Determine the [x, y] coordinate at the center of the cell enclosing the given text.  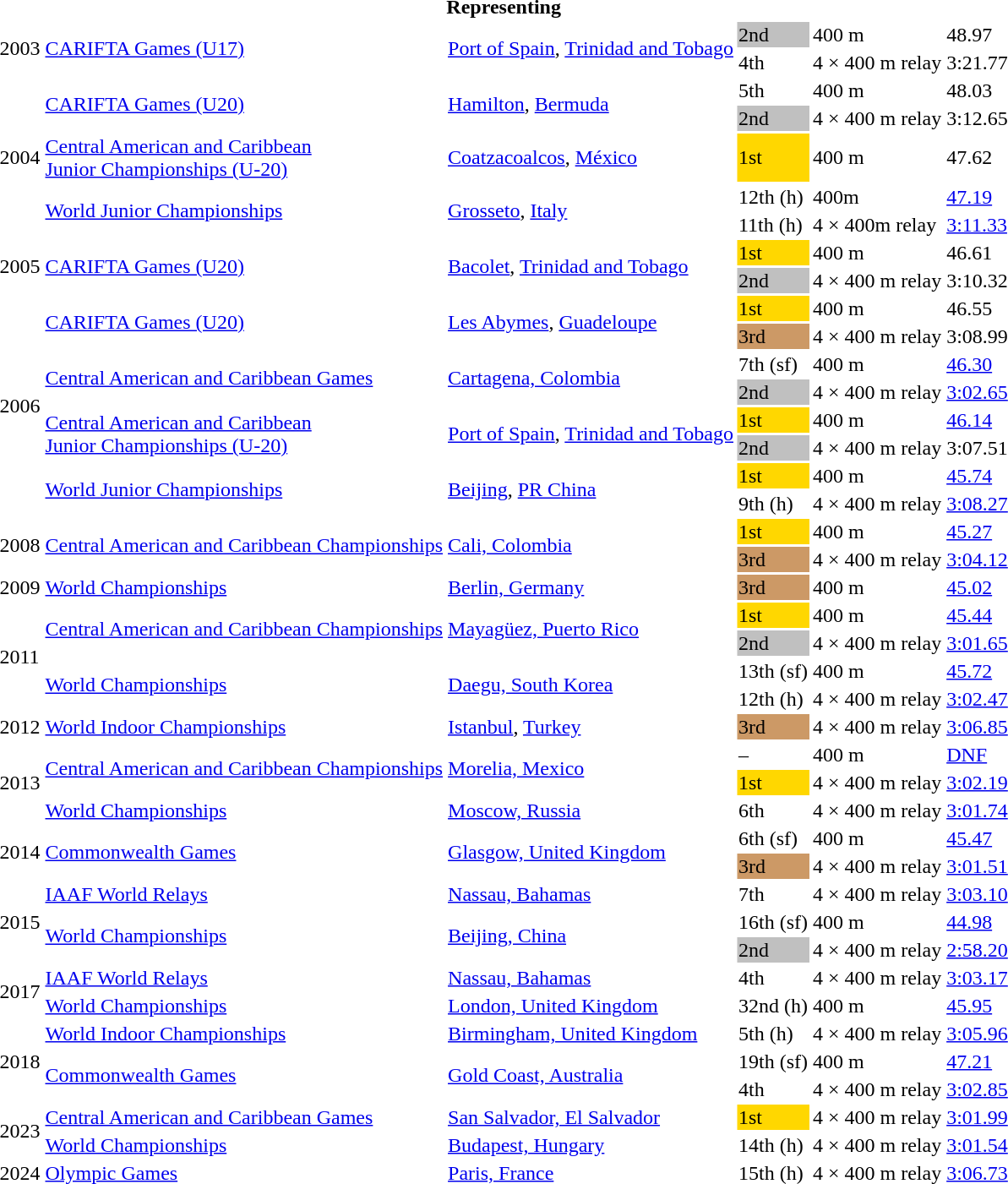
32nd (h) [772, 1006]
London, United Kingdom [591, 1006]
5th (h) [772, 1034]
Morelia, Mexico [591, 769]
Bacolet, Trinidad and Tobago [591, 267]
14th (h) [772, 1145]
San Salvador, El Salvador [591, 1117]
Daegu, South Korea [591, 685]
Hamilton, Bermuda [591, 105]
Budapest, Hungary [591, 1145]
6th (sf) [772, 838]
Istanbul, Turkey [591, 727]
Mayagüez, Puerto Rico [591, 629]
400m [877, 197]
4 × 400m relay [877, 225]
Berlin, Germany [591, 587]
5th [772, 90]
Grosseto, Italy [591, 211]
11th (h) [772, 225]
Beijing, PR China [591, 490]
16th (sf) [772, 922]
13th (sf) [772, 671]
Cali, Colombia [591, 546]
Glasgow, United Kingdom [591, 852]
7th [772, 894]
Birmingham, United Kingdom [591, 1034]
– [772, 755]
Gold Coast, Australia [591, 1075]
7th (sf) [772, 364]
9th (h) [772, 504]
CARIFTA Games (U17) [244, 49]
Cartagena, Colombia [591, 379]
Beijing, China [591, 936]
Les Abymes, Guadeloupe [591, 323]
Coatzacoalcos, México [591, 157]
Moscow, Russia [591, 810]
6th [772, 810]
19th (sf) [772, 1061]
